Detect which cell encompasses the target text, then output its (X, Y) center coordinate. 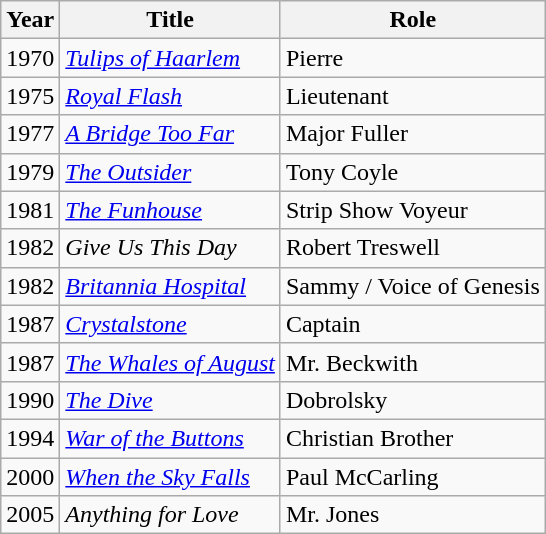
Tony Coyle (412, 172)
1994 (30, 438)
The Whales of August (170, 362)
Britannia Hospital (170, 286)
When the Sky Falls (170, 477)
Mr. Beckwith (412, 362)
Role (412, 20)
Pierre (412, 58)
Give Us This Day (170, 248)
Royal Flash (170, 96)
1970 (30, 58)
Christian Brother (412, 438)
Anything for Love (170, 515)
1975 (30, 96)
1981 (30, 210)
Captain (412, 324)
War of the Buttons (170, 438)
2005 (30, 515)
Dobrolsky (412, 400)
The Dive (170, 400)
Mr. Jones (412, 515)
Paul McCarling (412, 477)
Lieutenant (412, 96)
Tulips of Haarlem (170, 58)
Strip Show Voyeur (412, 210)
The Funhouse (170, 210)
Title (170, 20)
2000 (30, 477)
1990 (30, 400)
Major Fuller (412, 134)
Year (30, 20)
Robert Treswell (412, 248)
Sammy / Voice of Genesis (412, 286)
Crystalstone (170, 324)
The Outsider (170, 172)
1977 (30, 134)
1979 (30, 172)
A Bridge Too Far (170, 134)
